Provide the (X, Y) coordinate of the cell's center where the given text is located.  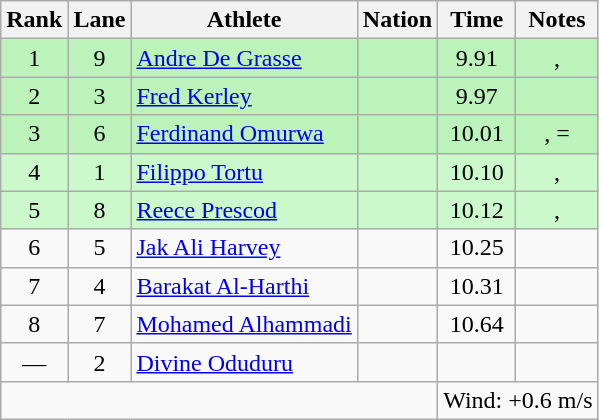
9.91 (477, 58)
Divine Oduduru (244, 362)
Reece Prescod (244, 210)
Mohamed Alhammadi (244, 324)
Wind: +0.6 m/s (518, 400)
9.97 (477, 96)
Nation (397, 20)
10.64 (477, 324)
10.10 (477, 172)
Jak Ali Harvey (244, 248)
9 (100, 58)
10.25 (477, 248)
Time (477, 20)
10.01 (477, 134)
Fred Kerley (244, 96)
Rank (34, 20)
10.12 (477, 210)
Notes (557, 20)
Ferdinand Omurwa (244, 134)
Andre De Grasse (244, 58)
Lane (100, 20)
— (34, 362)
Filippo Tortu (244, 172)
10.31 (477, 286)
Athlete (244, 20)
, = (557, 134)
Barakat Al-Harthi (244, 286)
